From the cell containing the given text, extract its center point as (x, y) coordinate. 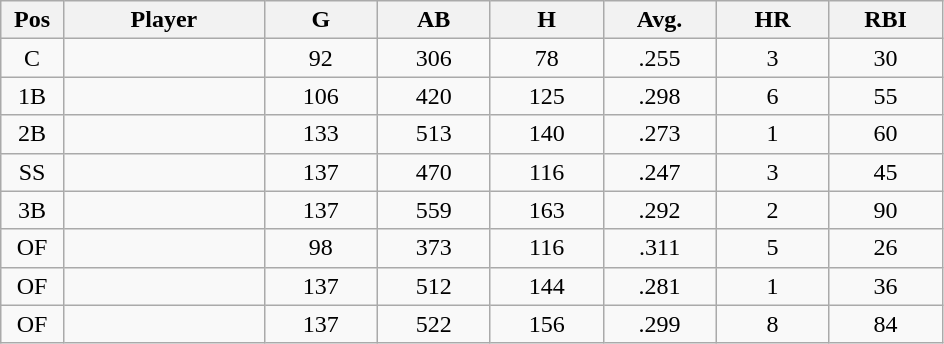
420 (434, 96)
156 (546, 324)
106 (320, 96)
.281 (660, 286)
SS (32, 172)
45 (886, 172)
513 (434, 134)
2B (32, 134)
163 (546, 210)
92 (320, 58)
1B (32, 96)
522 (434, 324)
HR (772, 20)
3B (32, 210)
60 (886, 134)
144 (546, 286)
Pos (32, 20)
30 (886, 58)
.273 (660, 134)
.298 (660, 96)
55 (886, 96)
26 (886, 248)
Player (164, 20)
373 (434, 248)
H (546, 20)
.311 (660, 248)
90 (886, 210)
559 (434, 210)
306 (434, 58)
.299 (660, 324)
78 (546, 58)
5 (772, 248)
98 (320, 248)
Avg. (660, 20)
G (320, 20)
.247 (660, 172)
133 (320, 134)
AB (434, 20)
470 (434, 172)
.255 (660, 58)
6 (772, 96)
2 (772, 210)
.292 (660, 210)
C (32, 58)
RBI (886, 20)
125 (546, 96)
140 (546, 134)
8 (772, 324)
512 (434, 286)
36 (886, 286)
84 (886, 324)
